Extract the (x, y) coordinate from the center of the cell holding the provided text.  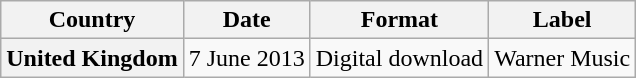
7 June 2013 (246, 58)
Date (246, 20)
Warner Music (562, 58)
Label (562, 20)
Digital download (399, 58)
United Kingdom (92, 58)
Country (92, 20)
Format (399, 20)
